Search for the cell housing the specified text and yield its [x, y] center coordinate. 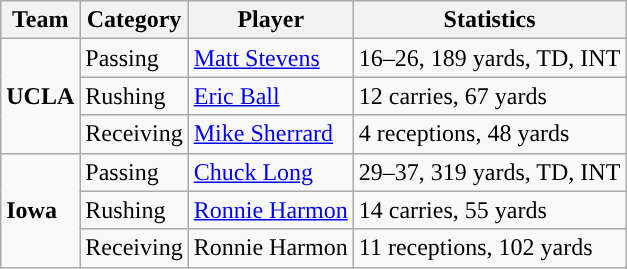
Mike Sherrard [270, 134]
14 carries, 55 yards [490, 210]
Chuck Long [270, 172]
Team [40, 20]
16–26, 189 yards, TD, INT [490, 58]
11 receptions, 102 yards [490, 248]
29–37, 319 yards, TD, INT [490, 172]
4 receptions, 48 yards [490, 134]
Iowa [40, 210]
Matt Stevens [270, 58]
Category [134, 20]
UCLA [40, 96]
Statistics [490, 20]
Eric Ball [270, 96]
Player [270, 20]
12 carries, 67 yards [490, 96]
